Return the [X, Y] coordinate for the center point of the cell that contains the specified text.  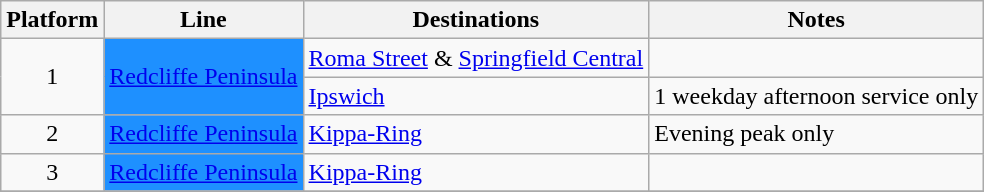
1 [52, 77]
Platform [52, 20]
Destinations [476, 20]
2 [52, 134]
Ipswich [476, 96]
3 [52, 172]
Line [204, 20]
Roma Street & Springfield Central [476, 58]
Evening peak only [816, 134]
Notes [816, 20]
1 weekday afternoon service only [816, 96]
